Search for the cell housing the specified text and yield its (x, y) center coordinate. 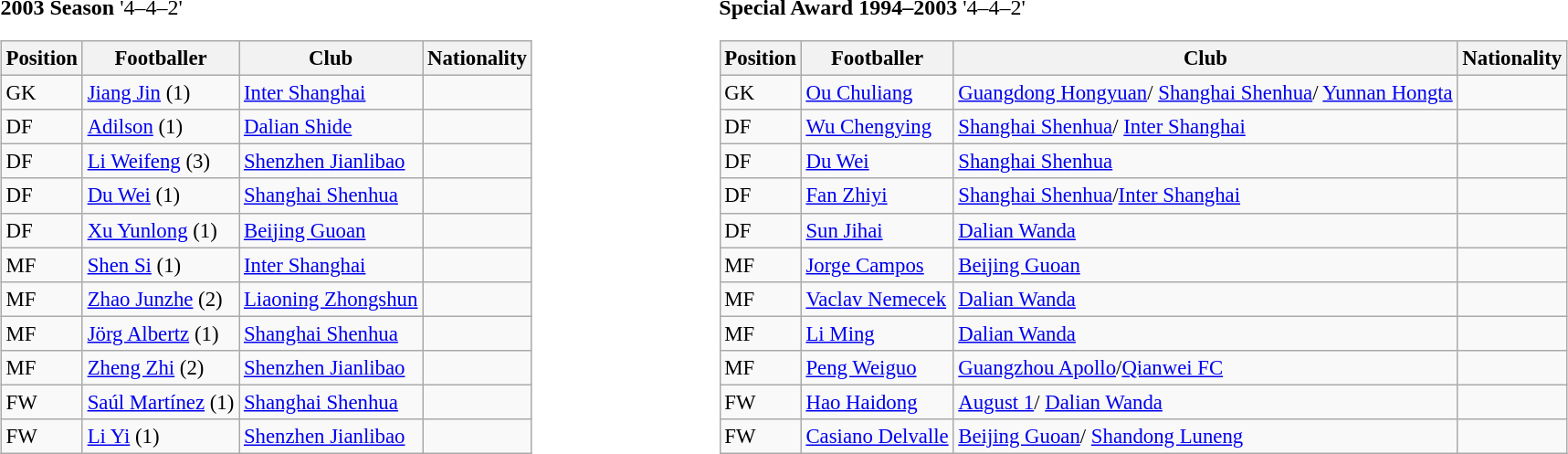
Li Ming (877, 333)
Fan Zhiyi (877, 195)
Du Wei (877, 162)
Zhao Junzhe (2) (161, 299)
August 1/ Dalian Wanda (1205, 402)
Hao Haidong (877, 402)
Guangzhou Apollo/Qianwei FC (1205, 367)
Sun Jihai (877, 230)
Du Wei (1) (161, 195)
Xu Yunlong (1) (161, 230)
Wu Chengying (877, 127)
Shen Si (1) (161, 265)
Peng Weiguo (877, 367)
Li Yi (1) (161, 437)
Shanghai Shenhua/Inter Shanghai (1205, 195)
Jorge Campos (877, 265)
Li Weifeng (3) (161, 162)
Shanghai Shenhua/ Inter Shanghai (1205, 127)
Guangdong Hongyuan/ Shanghai Shenhua/ Yunnan Hongta (1205, 93)
Jiang Jin (1) (161, 93)
Adilson (1) (161, 127)
Zheng Zhi (2) (161, 367)
Vaclav Nemecek (877, 299)
Ou Chuliang (877, 93)
Saúl Martínez (1) (161, 402)
Beijing Guoan/ Shandong Luneng (1205, 437)
Jörg Albertz (1) (161, 333)
Casiano Delvalle (877, 437)
Liaoning Zhongshun (331, 299)
Dalian Shide (331, 127)
